From the cell containing the given text, extract its center point as [X, Y] coordinate. 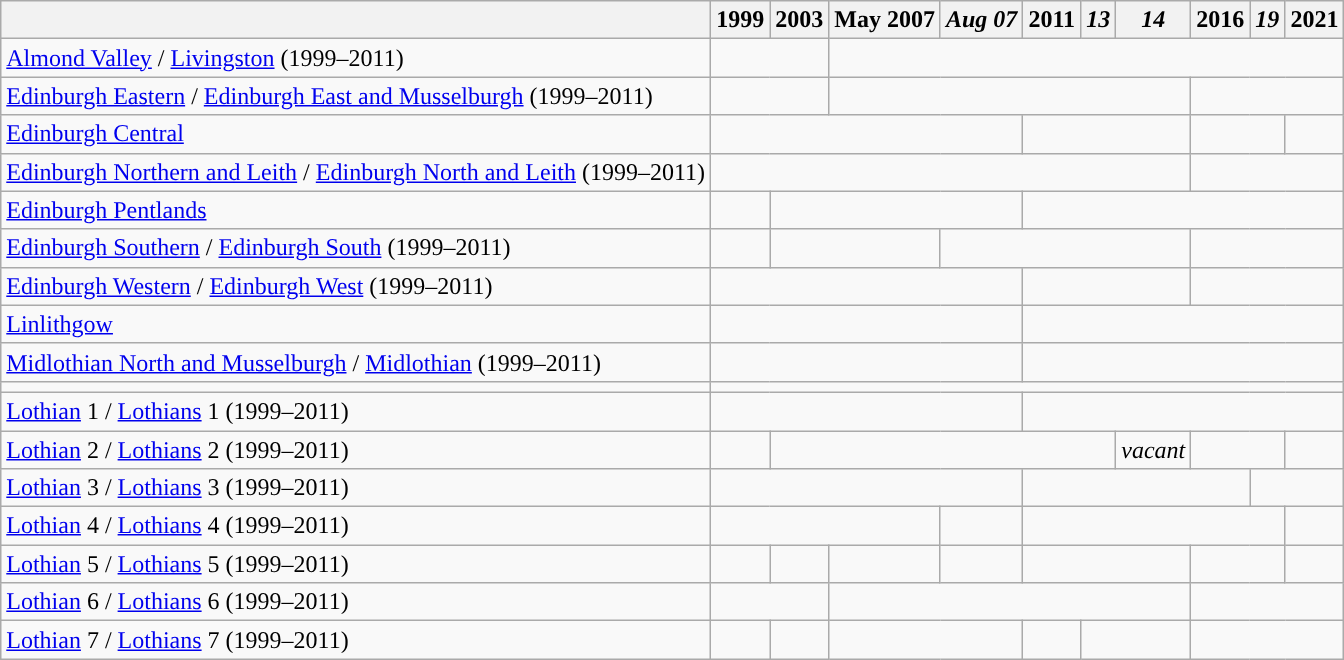
vacant [1154, 449]
Lothian 1 / Lothians 1 (1999–2011) [356, 411]
2003 [800, 20]
Edinburgh Northern and Leith / Edinburgh North and Leith (1999–2011) [356, 172]
2016 [1220, 20]
Almond Valley / Livingston (1999–2011) [356, 58]
Edinburgh Pentlands [356, 210]
Edinburgh Southern / Edinburgh South (1999–2011) [356, 248]
Lothian 6 / Lothians 6 (1999–2011) [356, 602]
Lothian 7 / Lothians 7 (1999–2011) [356, 640]
Lothian 2 / Lothians 2 (1999–2011) [356, 449]
19 [1268, 20]
1999 [740, 20]
Linlithgow [356, 324]
Edinburgh Western / Edinburgh West (1999–2011) [356, 286]
Aug 07 [981, 20]
Edinburgh Eastern / Edinburgh East and Musselburgh (1999–2011) [356, 96]
Lothian 3 / Lothians 3 (1999–2011) [356, 488]
Lothian 4 / Lothians 4 (1999–2011) [356, 526]
2021 [1314, 20]
Midlothian North and Musselburgh / Midlothian (1999–2011) [356, 362]
Lothian 5 / Lothians 5 (1999–2011) [356, 564]
Edinburgh Central [356, 134]
14 [1154, 20]
13 [1098, 20]
2011 [1052, 20]
May 2007 [885, 20]
